From the cell containing the given text, extract its center point as [X, Y] coordinate. 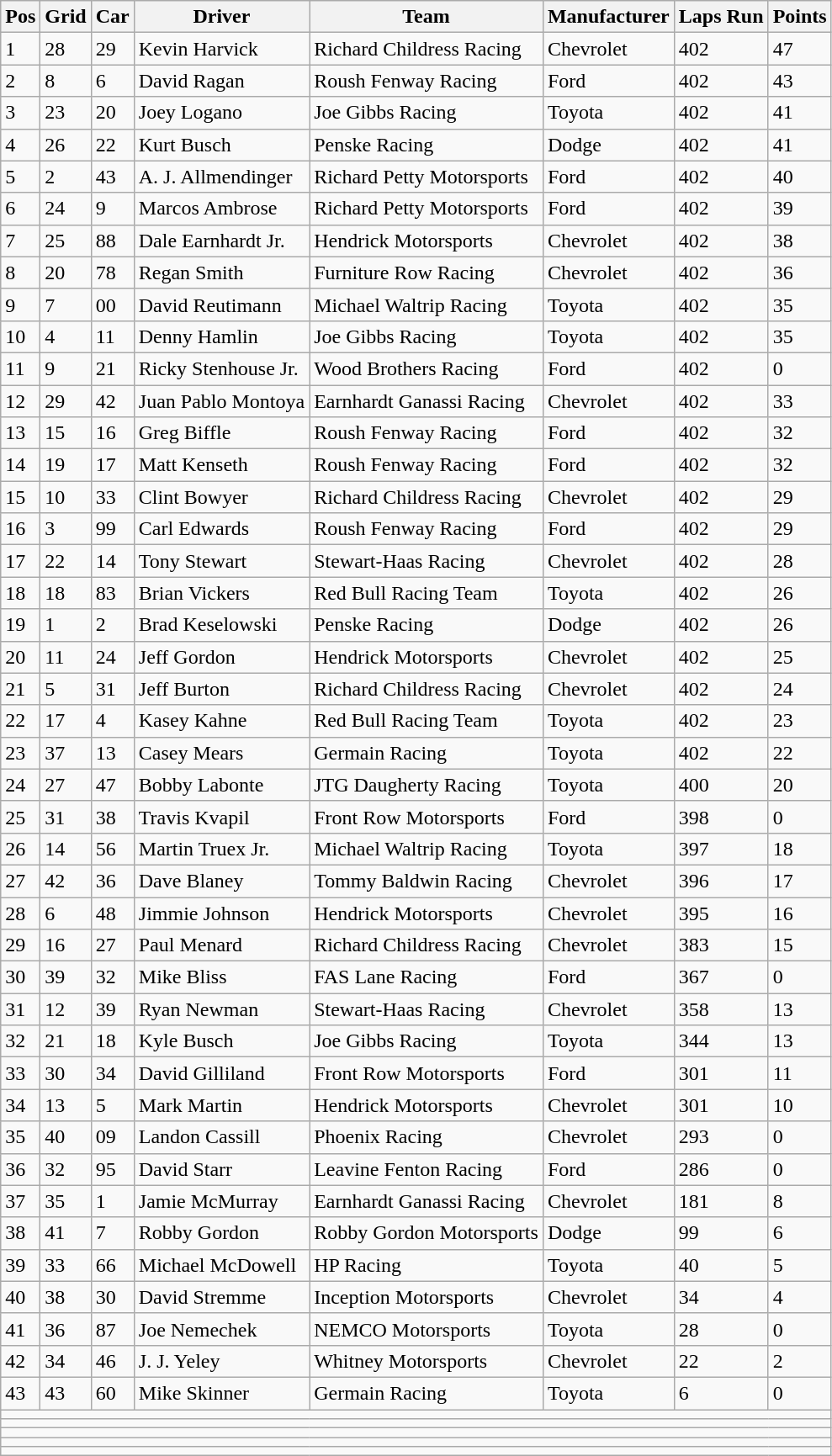
Jeff Gordon [221, 657]
66 [113, 1265]
398 [721, 817]
Robby Gordon Motorsports [427, 1233]
Paul Menard [221, 945]
397 [721, 849]
NEMCO Motorsports [427, 1329]
87 [113, 1329]
88 [113, 241]
FAS Lane Racing [427, 977]
Manufacturer [608, 17]
Travis Kvapil [221, 817]
95 [113, 1169]
Matt Kenseth [221, 465]
Grid [66, 17]
Whitney Motorsports [427, 1361]
David Stremme [221, 1297]
48 [113, 913]
Juan Pablo Montoya [221, 401]
Leavine Fenton Racing [427, 1169]
Joe Nemechek [221, 1329]
Mike Bliss [221, 977]
Team [427, 17]
J. J. Yeley [221, 1361]
Ricky Stenhouse Jr. [221, 368]
383 [721, 945]
Furniture Row Racing [427, 273]
00 [113, 304]
Clint Bowyer [221, 497]
Martin Truex Jr. [221, 849]
Regan Smith [221, 273]
344 [721, 1041]
Jamie McMurray [221, 1201]
Michael McDowell [221, 1265]
Brian Vickers [221, 593]
Kasey Kahne [221, 721]
Brad Keselowski [221, 625]
Ryan Newman [221, 1009]
Wood Brothers Racing [427, 368]
Mike Skinner [221, 1393]
Tommy Baldwin Racing [427, 881]
Driver [221, 17]
395 [721, 913]
Car [113, 17]
Dave Blaney [221, 881]
Denny Hamlin [221, 336]
Phoenix Racing [427, 1137]
Dale Earnhardt Jr. [221, 241]
83 [113, 593]
David Ragan [221, 81]
JTG Daugherty Racing [427, 785]
367 [721, 977]
David Starr [221, 1169]
286 [721, 1169]
358 [721, 1009]
Points [799, 17]
Jeff Burton [221, 689]
David Reutimann [221, 304]
Joey Logano [221, 113]
Tony Stewart [221, 561]
09 [113, 1137]
Landon Cassill [221, 1137]
Marcos Ambrose [221, 209]
HP Racing [427, 1265]
400 [721, 785]
60 [113, 1393]
181 [721, 1201]
78 [113, 273]
56 [113, 849]
Jimmie Johnson [221, 913]
Casey Mears [221, 753]
46 [113, 1361]
Laps Run [721, 17]
Inception Motorsports [427, 1297]
Kurt Busch [221, 145]
A. J. Allmendinger [221, 177]
Pos [20, 17]
Kyle Busch [221, 1041]
Carl Edwards [221, 529]
293 [721, 1137]
Mark Martin [221, 1105]
Greg Biffle [221, 433]
Robby Gordon [221, 1233]
Kevin Harvick [221, 49]
Bobby Labonte [221, 785]
David Gilliland [221, 1073]
396 [721, 881]
